Search for the cell housing the specified text and yield its [x, y] center coordinate. 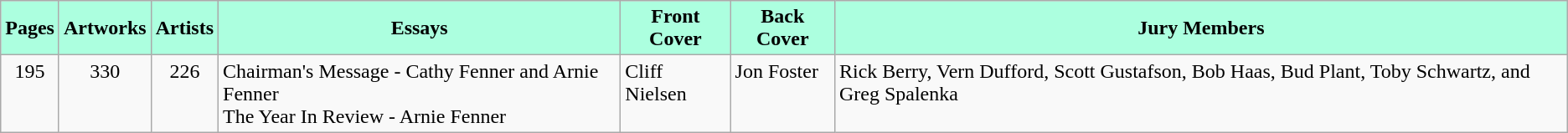
Artists [184, 28]
Artworks [105, 28]
Pages [30, 28]
226 [184, 94]
Jury Members [1201, 28]
Chairman's Message - Cathy Fenner and Arnie FennerThe Year In Review - Arnie Fenner [420, 94]
Cliff Nielsen [675, 94]
Back Cover [782, 28]
Front Cover [675, 28]
Essays [420, 28]
Rick Berry, Vern Dufford, Scott Gustafson, Bob Haas, Bud Plant, Toby Schwartz, and Greg Spalenka [1201, 94]
195 [30, 94]
330 [105, 94]
Jon Foster [782, 94]
